Capture the cell that displays the provided text and extract its [X, Y] central coordinate. 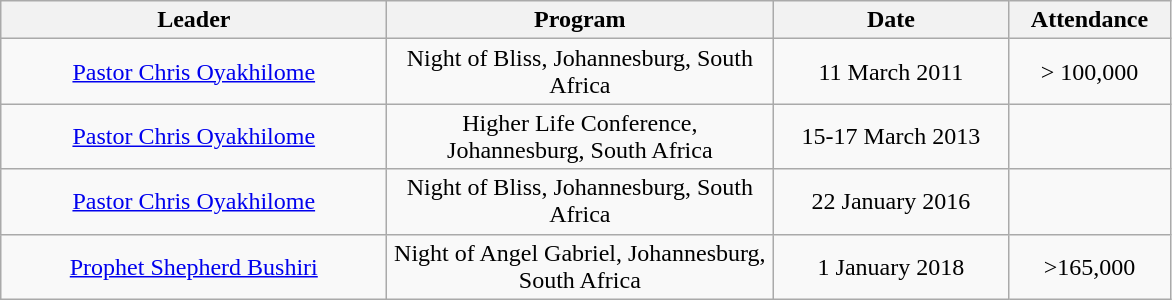
Night of Angel Gabriel, Johannesburg, South Africa [580, 266]
Higher Life Conference, Johannesburg, South Africa [580, 136]
15-17 March 2013 [891, 136]
Leader [194, 20]
Program [580, 20]
Prophet Shepherd Bushiri [194, 266]
22 January 2016 [891, 202]
> 100,000 [1090, 72]
Attendance [1090, 20]
1 January 2018 [891, 266]
11 March 2011 [891, 72]
>165,000 [1090, 266]
Date [891, 20]
